Extract the [x, y] coordinate from the center of the cell holding the provided text.  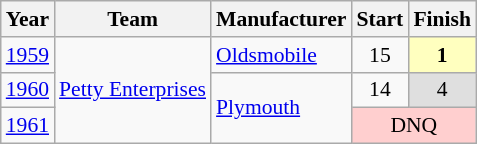
Team [132, 19]
Start [380, 19]
15 [380, 55]
14 [380, 90]
DNQ [414, 126]
Plymouth [281, 108]
4 [442, 90]
Finish [442, 19]
1959 [28, 55]
1961 [28, 126]
1 [442, 55]
Manufacturer [281, 19]
1960 [28, 90]
Year [28, 19]
Petty Enterprises [132, 90]
Oldsmobile [281, 55]
